For the text-containing cell, return its midpoint in (x, y) coordinate format. 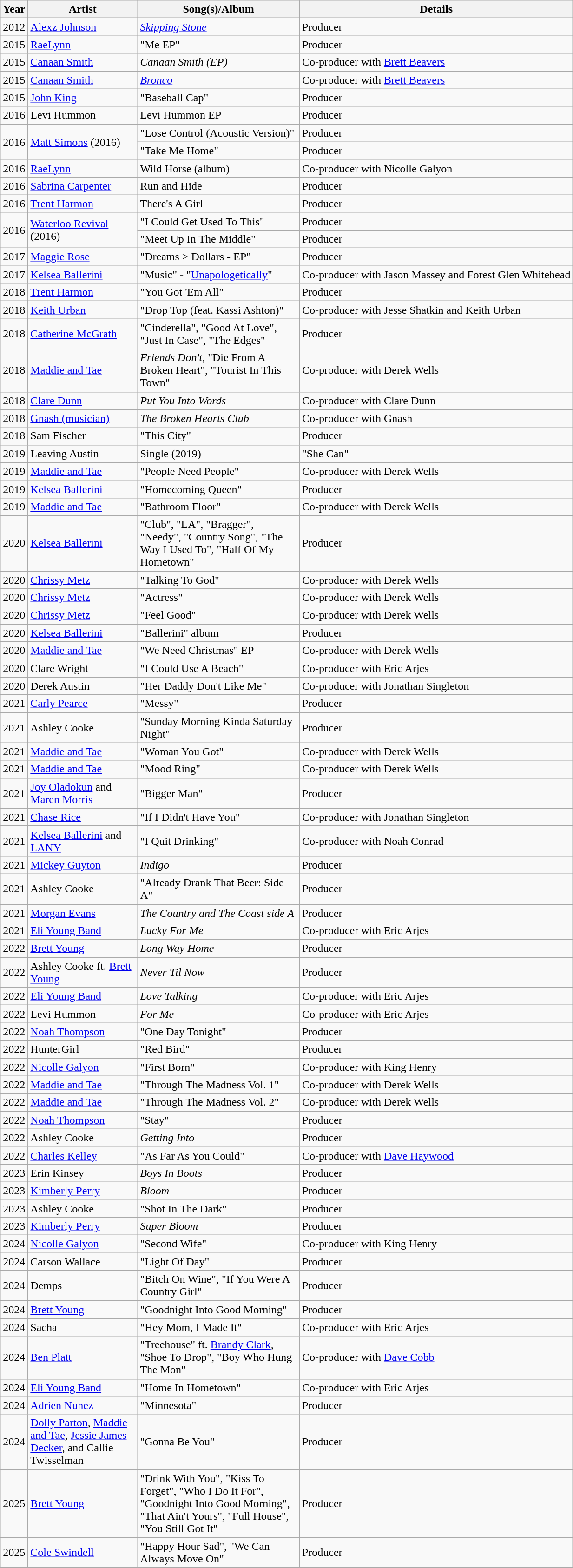
Morgan Evans (83, 913)
Run and Hide (218, 186)
Skipping Stone (218, 27)
"I Quit Drinking" (218, 841)
Sam Fischer (83, 436)
"Minnesota" (218, 1405)
Clare Dunn (83, 401)
"Bitch On Wine", "If You Were A Country Girl" (218, 1285)
"Second Wife" (218, 1244)
Ashley Cooke ft. Brett Young (83, 972)
"Treehouse" ft. Brandy Clark, "Shoe To Drop", "Boy Who Hung The Mon" (218, 1357)
Bloom (218, 1191)
Co-producer with Jesse Shatkin and Keith Urban (436, 310)
"Hey Mom, I Made It" (218, 1327)
Leaving Austin (83, 454)
Kelsea Ballerini and LANY (83, 841)
Carly Pearce (83, 704)
Charles Kelley (83, 1155)
Chase Rice (83, 817)
"Shot In The Dark" (218, 1209)
"One Day Tonight" (218, 1032)
Co-producer with Noah Conrad (436, 841)
Co-producer with Dave Haywood (436, 1155)
Bronco (218, 80)
"Lose Control (Acoustic Version)" (218, 133)
Co-producer with Jason Massey and Forest Glen Whitehead (436, 275)
Erin Kinsey (83, 1173)
"Drink With You", "Kiss To Forget", "Who I Do It For", "Goodnight Into Good Morning", "That Ain't Yours", "Full House", "You Still Got It" (218, 1503)
Long Way Home (218, 949)
"We Need Christmas" EP (218, 651)
Love Talking (218, 996)
"Talking To God" (218, 580)
"Ballerini" album (218, 633)
Co-producer with Clare Dunn (436, 401)
Sabrina Carpenter (83, 186)
Waterloo Revival (2016) (83, 231)
Never Til Now (218, 972)
Put You Into Words (218, 401)
Super Bloom (218, 1226)
Sacha (83, 1327)
Demps (83, 1285)
Lucky For Me (218, 931)
"Club", "LA", "Bragger", "Needy", "Country Song", "The Way I Used To", "Half Of My Hometown" (218, 543)
"Her Daddy Don't Like Me" (218, 686)
Mickey Guyton (83, 865)
"Homecoming Queen" (218, 489)
"First Born" (218, 1067)
"Already Drank That Beer: Side A" (218, 889)
"Bigger Man" (218, 793)
Co-producer with Gnash (436, 418)
"You Got 'Em All" (218, 292)
Canaan Smith (EP) (218, 62)
"Me EP" (218, 45)
"Meet Up In The Middle" (218, 239)
Carson Wallace (83, 1262)
Year (14, 9)
Friends Don't, "Die From A Broken Heart", "Tourist In This Town" (218, 370)
"If I Didn't Have You" (218, 817)
The Broken Hearts Club (218, 418)
Dolly Parton, Maddie and Tae, Jessie James Decker, and Callie Twisselman (83, 1442)
Cole Swindell (83, 1552)
Indigo (218, 865)
Song(s)/Album (218, 9)
"Messy" (218, 704)
"Woman You Got" (218, 751)
"Dreams > Dollars - EP" (218, 257)
"Through The Madness Vol. 2" (218, 1102)
"Sunday Morning Kinda Saturday Night" (218, 728)
Derek Austin (83, 686)
John King (83, 98)
"Red Bird" (218, 1049)
"I Could Get Used To This" (218, 222)
Clare Wright (83, 668)
Getting Into (218, 1138)
Single (2019) (218, 454)
"Gonna Be You" (218, 1442)
Levi Hummon EP (218, 115)
Artist (83, 9)
"I Could Use A Beach" (218, 668)
2012 (14, 27)
"She Can" (436, 454)
Ben Platt (83, 1357)
"Take Me Home" (218, 151)
For Me (218, 1014)
"As Far As You Could" (218, 1155)
Maggie Rose (83, 257)
"Home In Hometown" (218, 1388)
"This City" (218, 436)
Boys In Boots (218, 1173)
"Mood Ring" (218, 769)
HunterGirl (83, 1049)
"Light Of Day" (218, 1262)
Catherine McGrath (83, 334)
Wild Horse (album) (218, 168)
Keith Urban (83, 310)
Joy Oladokun and Maren Morris (83, 793)
"People Need People" (218, 471)
Co-producer with Nicolle Galyon (436, 168)
The Country and The Coast side A (218, 913)
Gnash (musician) (83, 418)
"Bathroom Floor" (218, 507)
Adrien Nunez (83, 1405)
Co-producer with Dave Cobb (436, 1357)
"Drop Top (feat. Kassi Ashton)" (218, 310)
"Baseball Cap" (218, 98)
Matt Simons (2016) (83, 142)
Details (436, 9)
"Goodnight Into Good Morning" (218, 1310)
"Stay" (218, 1120)
"Actress" (218, 598)
"Happy Hour Sad", "We Can Always Move On" (218, 1552)
"Through The Madness Vol. 1" (218, 1085)
"Feel Good" (218, 615)
Alexz Johnson (83, 27)
"Music" - "Unapologetically" (218, 275)
There's A Girl (218, 204)
"Cinderella", "Good At Love", "Just In Case", "The Edges" (218, 334)
